Return (X, Y) of the center of cell containing provided text 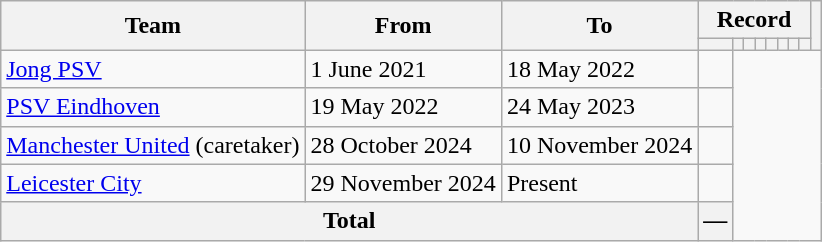
10 November 2024 (599, 145)
Manchester United (caretaker) (153, 145)
1 June 2021 (403, 69)
24 May 2023 (599, 107)
Present (599, 183)
29 November 2024 (403, 183)
28 October 2024 (403, 145)
PSV Eindhoven (153, 107)
18 May 2022 (599, 69)
Total (350, 221)
From (403, 26)
To (599, 26)
— (716, 221)
Team (153, 26)
Leicester City (153, 183)
Jong PSV (153, 69)
19 May 2022 (403, 107)
Record (754, 20)
